Extract the (X, Y) coordinate from the center of the cell holding the provided text.  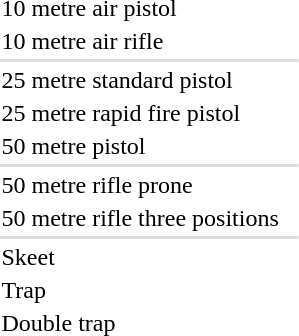
50 metre pistol (140, 146)
Skeet (140, 257)
50 metre rifle prone (140, 185)
50 metre rifle three positions (140, 218)
25 metre rapid fire pistol (140, 113)
Trap (140, 290)
10 metre air rifle (140, 41)
25 metre standard pistol (140, 80)
